Output the [X, Y] coordinate of the center of the cell containing the given text.  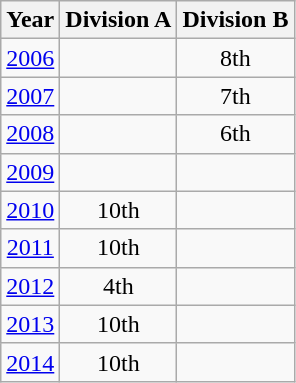
2007 [30, 96]
2011 [30, 248]
4th [118, 286]
8th [236, 58]
2014 [30, 362]
Year [30, 20]
2013 [30, 324]
7th [236, 96]
2009 [30, 172]
2010 [30, 210]
6th [236, 134]
Division A [118, 20]
2008 [30, 134]
Division B [236, 20]
2012 [30, 286]
2006 [30, 58]
